For the text-containing cell, return its midpoint in [x, y] coordinate format. 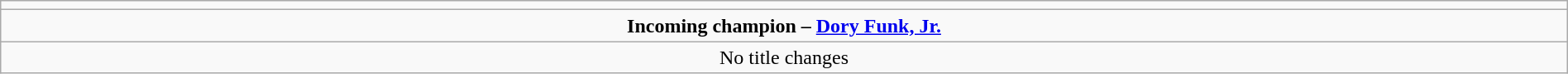
No title changes [784, 57]
Incoming champion – Dory Funk, Jr. [784, 26]
